Return (x, y) of the center of cell containing provided text 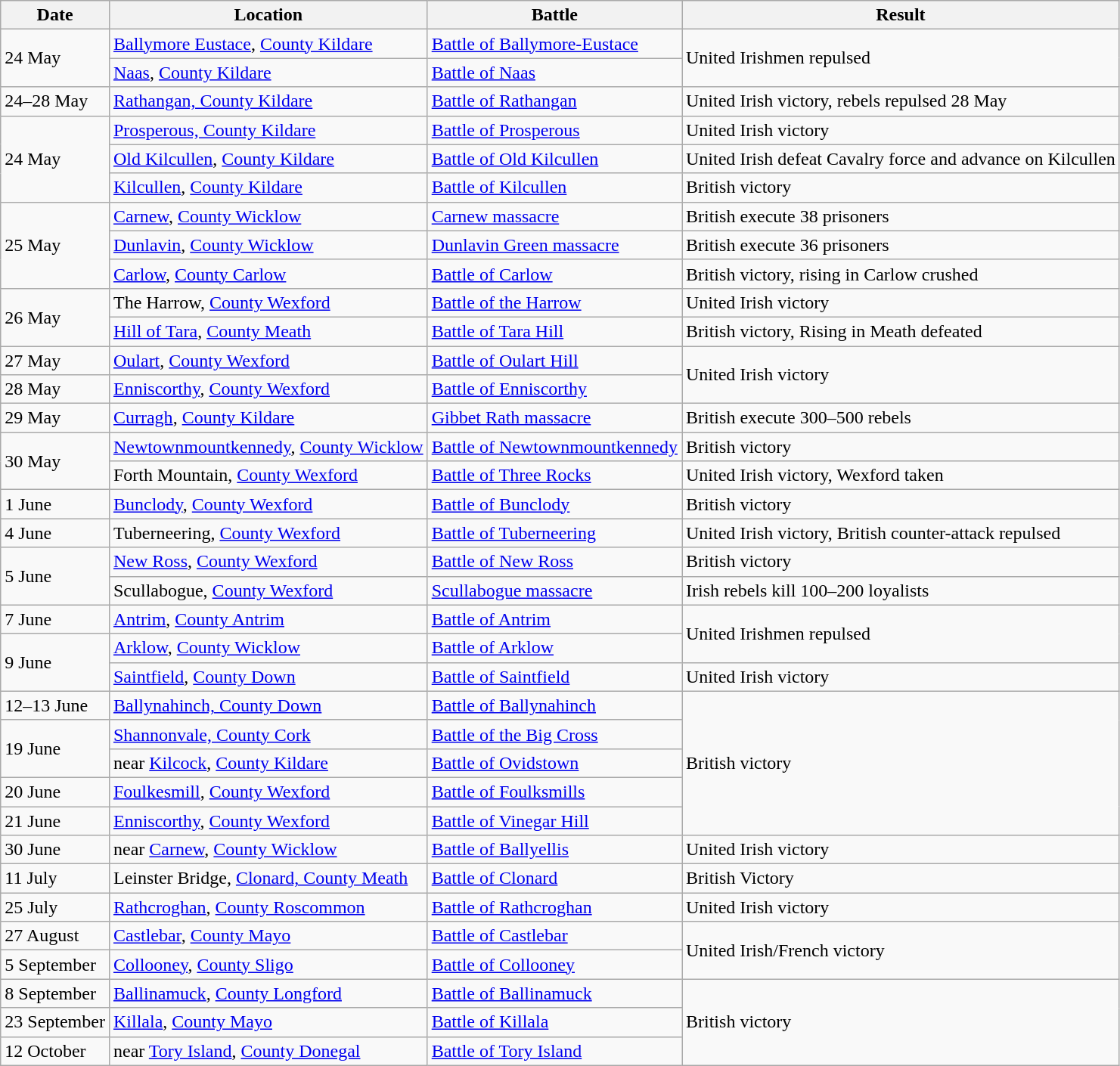
Battle of Bunclody (554, 504)
23 September (55, 1022)
19 June (55, 748)
Irish rebels kill 100–200 loyalists (901, 590)
Date (55, 15)
British execute 300–500 rebels (901, 418)
British execute 36 prisoners (901, 245)
Battle of Newtownmountkennedy (554, 447)
Battle of Arklow (554, 648)
Battle of Tara Hill (554, 331)
Arklow, County Wicklow (268, 648)
Ballynahinch, County Down (268, 705)
near Kilcock, County Kildare (268, 763)
British execute 38 prisoners (901, 216)
Battle of Foulksmills (554, 792)
Carlow, County Carlow (268, 274)
Gibbet Rath massacre (554, 418)
Battle (554, 15)
United Irish defeat Cavalry force and advance on Kilcullen (901, 159)
Battle of Killala (554, 1022)
Battle of Ballyellis (554, 850)
Battle of Collooney (554, 965)
25 May (55, 245)
Killala, County Mayo (268, 1022)
28 May (55, 389)
United Irish victory, rebels repulsed 28 May (901, 101)
Dunlavin Green massacre (554, 245)
26 May (55, 317)
Result (901, 15)
Hill of Tara, County Meath (268, 331)
near Carnew, County Wicklow (268, 850)
29 May (55, 418)
5 June (55, 576)
Battle of Ballinamuck (554, 993)
Battle of Kilcullen (554, 187)
The Harrow, County Wexford (268, 302)
Ballinamuck, County Longford (268, 993)
Battle of Three Rocks (554, 476)
11 July (55, 879)
Battle of Vinegar Hill (554, 820)
24–28 May (55, 101)
30 May (55, 461)
Battle of the Big Cross (554, 734)
20 June (55, 792)
Battle of Castlebar (554, 936)
Rathangan, County Kildare (268, 101)
30 June (55, 850)
Battle of Tory Island (554, 1051)
Battle of Enniscorthy (554, 389)
Battle of Old Kilcullen (554, 159)
25 July (55, 907)
Saintfield, County Down (268, 677)
Scullabogue massacre (554, 590)
12 October (55, 1051)
near Tory Island, County Donegal (268, 1051)
8 September (55, 993)
Battle of Oulart Hill (554, 361)
Foulkesmill, County Wexford (268, 792)
Battle of Prosperous (554, 130)
Curragh, County Kildare (268, 418)
Old Kilcullen, County Kildare (268, 159)
Castlebar, County Mayo (268, 936)
United Irish victory, Wexford taken (901, 476)
Ballymore Eustace, County Kildare (268, 44)
Prosperous, County Kildare (268, 130)
1 June (55, 504)
Battle of Naas (554, 73)
4 June (55, 533)
Carnew, County Wicklow (268, 216)
Leinster Bridge, Clonard, County Meath (268, 879)
Battle of Ballynahinch (554, 705)
Battle of Ovidstown (554, 763)
Battle of Antrim (554, 619)
Dunlavin, County Wicklow (268, 245)
Forth Mountain, County Wexford (268, 476)
Battle of Carlow (554, 274)
Oulart, County Wexford (268, 361)
Kilcullen, County Kildare (268, 187)
Battle of Rathangan (554, 101)
Bunclody, County Wexford (268, 504)
Battle of the Harrow (554, 302)
Battle of Tuberneering (554, 533)
Scullabogue, County Wexford (268, 590)
Battle of Clonard (554, 879)
Newtownmountkennedy, County Wicklow (268, 447)
Antrim, County Antrim (268, 619)
21 June (55, 820)
12–13 June (55, 705)
Shannonvale, County Cork (268, 734)
Location (268, 15)
Naas, County Kildare (268, 73)
Carnew massacre (554, 216)
27 May (55, 361)
United Irish/French victory (901, 950)
Rathcroghan, County Roscommon (268, 907)
Collooney, County Sligo (268, 965)
9 June (55, 662)
Battle of Saintfield (554, 677)
7 June (55, 619)
Battle of Ballymore-Eustace (554, 44)
New Ross, County Wexford (268, 562)
United Irish victory, British counter-attack repulsed (901, 533)
Tuberneering, County Wexford (268, 533)
British victory, Rising in Meath defeated (901, 331)
Battle of New Ross (554, 562)
Battle of Rathcroghan (554, 907)
British Victory (901, 879)
British victory, rising in Carlow crushed (901, 274)
5 September (55, 965)
27 August (55, 936)
